For the text-containing cell, return its midpoint in (X, Y) coordinate format. 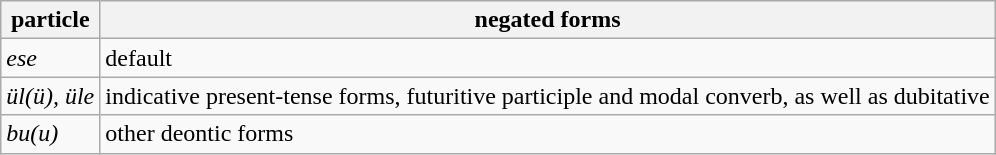
particle (50, 20)
other deontic forms (548, 134)
negated forms (548, 20)
ül(ü), üle (50, 96)
indicative present-tense forms, futuritive participle and modal converb, as well as dubitative (548, 96)
ese (50, 58)
bu(u) (50, 134)
default (548, 58)
